Find where the given text appears and provide that cell's center as (X, Y) coordinate. 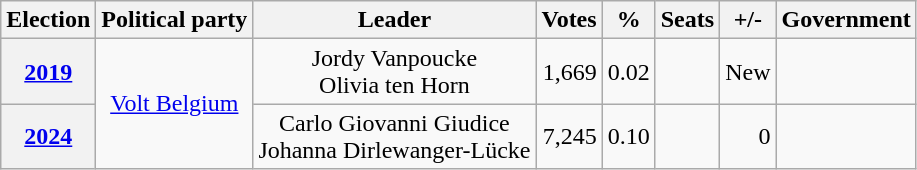
Seats (687, 20)
% (628, 20)
7,245 (569, 136)
Votes (569, 20)
2019 (48, 72)
Volt Belgium (174, 104)
Leader (394, 20)
0 (748, 136)
1,669 (569, 72)
New (748, 72)
+/- (748, 20)
Carlo Giovanni GiudiceJohanna Dirlewanger-Lücke (394, 136)
Political party (174, 20)
Election (48, 20)
0.02 (628, 72)
0.10 (628, 136)
Jordy VanpouckeOlivia ten Horn (394, 72)
Government (846, 20)
2024 (48, 136)
